Output the [X, Y] coordinate of the center of the cell containing the given text.  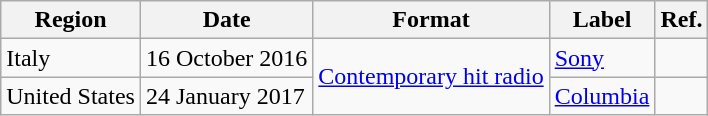
Ref. [682, 20]
Contemporary hit radio [431, 77]
Label [602, 20]
16 October 2016 [226, 58]
United States [71, 96]
Columbia [602, 96]
Italy [71, 58]
Region [71, 20]
Date [226, 20]
Format [431, 20]
24 January 2017 [226, 96]
Sony [602, 58]
